Determine the [X, Y] coordinate at the center of the cell enclosing the given text.  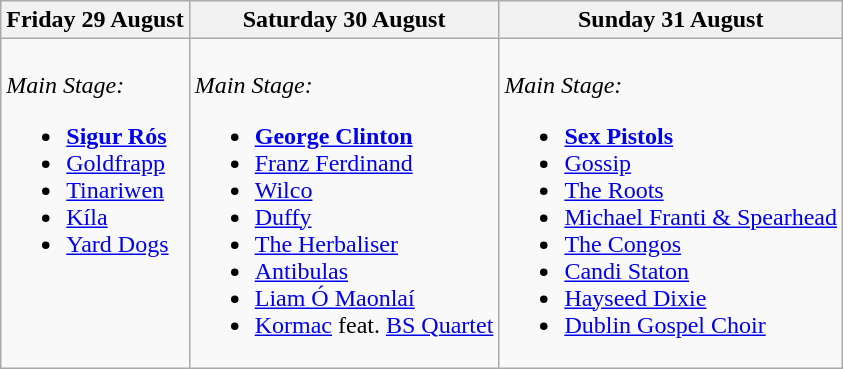
Sunday 31 August [671, 20]
Friday 29 August [95, 20]
Saturday 30 August [344, 20]
Main Stage:George ClintonFranz FerdinandWilcoDuffyThe HerbaliserAntibulasLiam Ó MaonlaíKormac feat. BS Quartet [344, 204]
Main Stage:Sigur RósGoldfrappTinariwenKílaYard Dogs [95, 204]
Main Stage:Sex PistolsGossipThe RootsMichael Franti & SpearheadThe CongosCandi StatonHayseed DixieDublin Gospel Choir [671, 204]
